Capture the cell that displays the provided text and extract its (X, Y) central coordinate. 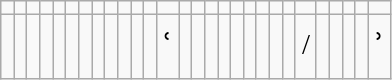
ʿ (168, 46)
ʾ (379, 46)
/ (306, 46)
